From the cell containing the given text, extract its center point as [X, Y] coordinate. 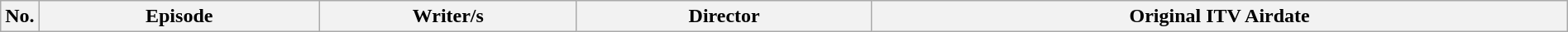
Director [724, 16]
Writer/s [448, 16]
No. [20, 16]
Episode [179, 16]
Original ITV Airdate [1219, 16]
